Detect which cell encompasses the target text, then output its [x, y] center coordinate. 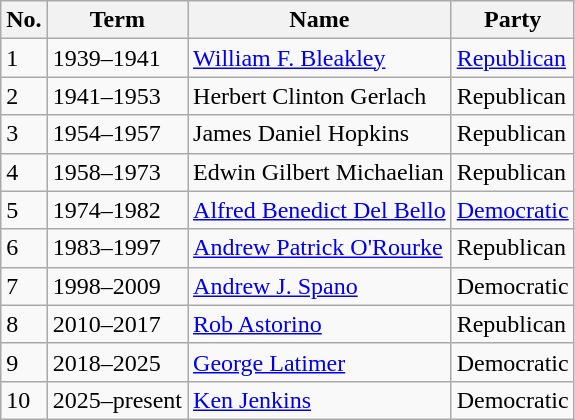
Herbert Clinton Gerlach [320, 96]
5 [24, 210]
Alfred Benedict Del Bello [320, 210]
William F. Bleakley [320, 58]
Ken Jenkins [320, 400]
1974–1982 [117, 210]
1998–2009 [117, 286]
Andrew J. Spano [320, 286]
6 [24, 248]
Edwin Gilbert Michaelian [320, 172]
9 [24, 362]
4 [24, 172]
Name [320, 20]
3 [24, 134]
7 [24, 286]
2 [24, 96]
Rob Astorino [320, 324]
No. [24, 20]
George Latimer [320, 362]
1939–1941 [117, 58]
2018–2025 [117, 362]
Term [117, 20]
1 [24, 58]
1954–1957 [117, 134]
8 [24, 324]
1958–1973 [117, 172]
Party [512, 20]
2025–present [117, 400]
Andrew Patrick O'Rourke [320, 248]
1983–1997 [117, 248]
James Daniel Hopkins [320, 134]
2010–2017 [117, 324]
1941–1953 [117, 96]
10 [24, 400]
